For the text-containing cell, return its midpoint in [x, y] coordinate format. 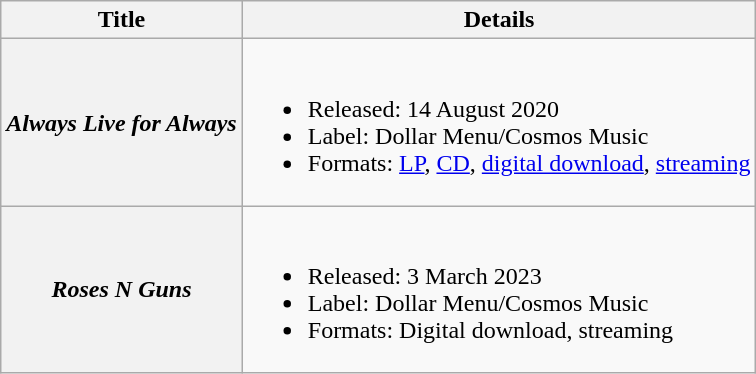
Released: 3 March 2023Label: Dollar Menu/Cosmos MusicFormats: Digital download, streaming [499, 290]
Roses N Guns [122, 290]
Details [499, 20]
Title [122, 20]
Released: 14 August 2020Label: Dollar Menu/Cosmos MusicFormats: LP, CD, digital download, streaming [499, 122]
Always Live for Always [122, 122]
